Return (x, y) of the center of cell containing provided text 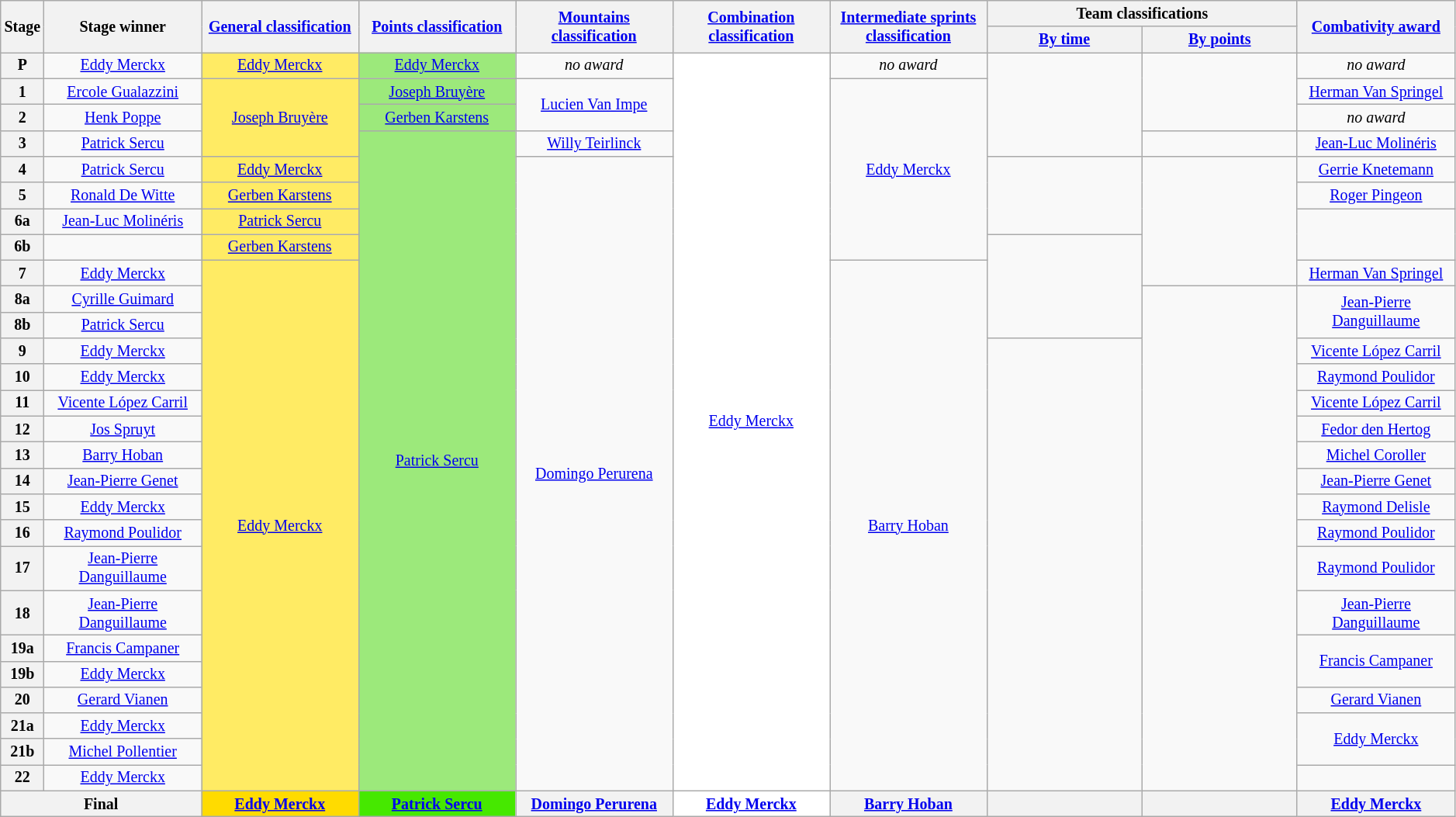
Stage (22, 26)
12 (22, 430)
Willy Teirlinck (594, 143)
Intermediate sprints classification (909, 26)
P (22, 65)
Jos Spruyt (123, 430)
Lucien Van Impe (594, 104)
6a (22, 222)
3 (22, 143)
Michel Coroller (1376, 455)
By time (1064, 40)
8a (22, 299)
13 (22, 455)
6b (22, 247)
21a (22, 726)
1 (22, 92)
Final (101, 804)
Fedor den Hertog (1376, 430)
20 (22, 700)
Combativity award (1376, 26)
9 (22, 351)
21b (22, 753)
Team classifications (1142, 14)
11 (22, 403)
By points (1219, 40)
Combination classification (751, 26)
Gerrie Knetemann (1376, 169)
Mountains classification (594, 26)
14 (22, 481)
22 (22, 777)
10 (22, 377)
Ercole Gualazzini (123, 92)
16 (22, 532)
17 (22, 568)
7 (22, 273)
5 (22, 196)
Michel Pollentier (123, 753)
Henk Poppe (123, 118)
Roger Pingeon (1376, 196)
Stage winner (123, 26)
Points classification (437, 26)
2 (22, 118)
15 (22, 507)
4 (22, 169)
Ronald De Witte (123, 196)
8b (22, 326)
18 (22, 613)
Cyrille Guimard (123, 299)
19a (22, 649)
Raymond Delisle (1376, 507)
General classification (280, 26)
19b (22, 673)
